Pinpoint the cell where the given text exists, returning its [X, Y] midpoint coordinate. 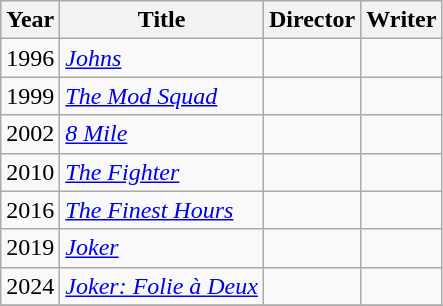
Director [312, 20]
Writer [402, 20]
2002 [30, 134]
2024 [30, 286]
2010 [30, 172]
1999 [30, 96]
8 Mile [162, 134]
The Mod Squad [162, 96]
The Fighter [162, 172]
2016 [30, 210]
The Finest Hours [162, 210]
Title [162, 20]
2019 [30, 248]
Joker: Folie à Deux [162, 286]
Year [30, 20]
1996 [30, 58]
Johns [162, 58]
Joker [162, 248]
